Pinpoint the cell where the given text exists, returning its [x, y] midpoint coordinate. 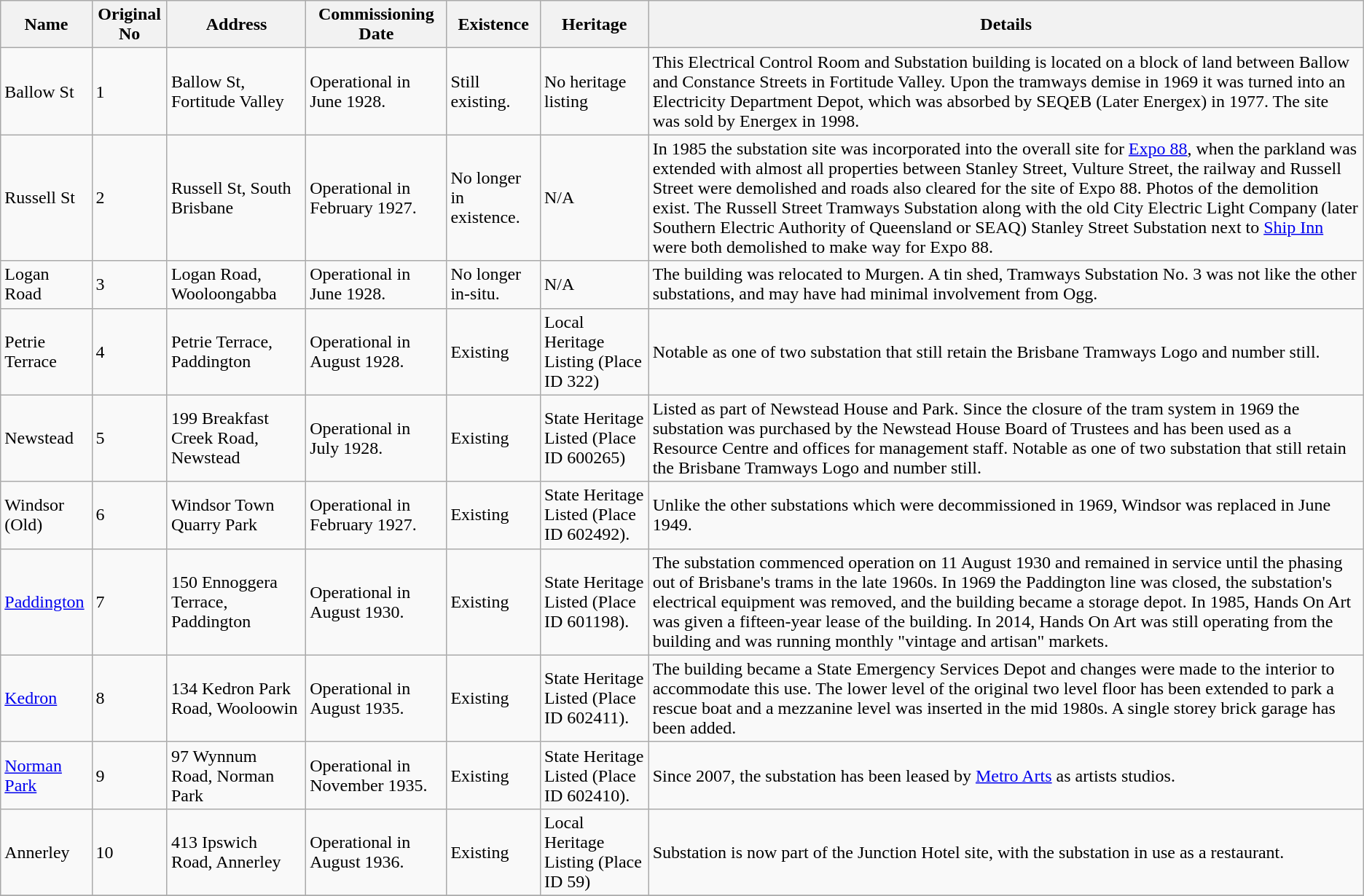
Russell St, South Brisbane [236, 198]
199 Breakfast Creek Road, Newstead [236, 439]
6 [130, 515]
Address [236, 25]
8 [130, 698]
Ballow St, Fortitude Valley [236, 92]
State Heritage Listed (Place ID 602492). [595, 515]
Name [47, 25]
1 [130, 92]
Operational in August 1935. [376, 698]
7 [130, 602]
150 Ennoggera Terrace, Paddington [236, 602]
No longer in-situ. [493, 284]
Details [1006, 25]
Newstead [47, 439]
Windsor (Old) [47, 515]
State Heritage Listed (Place ID 602410). [595, 775]
413 Ipswich Road, Annerley [236, 852]
No heritage listing [595, 92]
Substation is now part of the Junction Hotel site, with the substation in use as a restaurant. [1006, 852]
10 [130, 852]
Norman Park [47, 775]
No longer in existence. [493, 198]
Unlike the other substations which were decommissioned in 1969, Windsor was replaced in June 1949. [1006, 515]
Notable as one of two substation that still retain the Brisbane Tramways Logo and number still. [1006, 351]
Still existing. [493, 92]
Logan Road [47, 284]
9 [130, 775]
Russell St [47, 198]
Heritage [595, 25]
Logan Road, Wooloongabba [236, 284]
Local Heritage Listing (Place ID 59) [595, 852]
Kedron [47, 698]
Operational in November 1935. [376, 775]
Ballow St [47, 92]
Petrie Terrace, Paddington [236, 351]
Operational in August 1930. [376, 602]
State Heritage Listed (Place ID 601198). [595, 602]
Annerley [47, 852]
Operational in July 1928. [376, 439]
Local Heritage Listing (Place ID 322) [595, 351]
Paddington [47, 602]
2 [130, 198]
Since 2007, the substation has been leased by Metro Arts as artists studios. [1006, 775]
State Heritage Listed (Place ID 602411). [595, 698]
Operational in August 1928. [376, 351]
Original No [130, 25]
5 [130, 439]
Windsor Town Quarry Park [236, 515]
3 [130, 284]
Petrie Terrace [47, 351]
State Heritage Listed (Place ID 600265) [595, 439]
97 Wynnum Road, Norman Park [236, 775]
Existence [493, 25]
Operational in August 1936. [376, 852]
4 [130, 351]
Commissioning Date [376, 25]
134 Kedron Park Road, Wooloowin [236, 698]
